Scan for the cell matching the given text and deliver its [X, Y] coordinate at center. 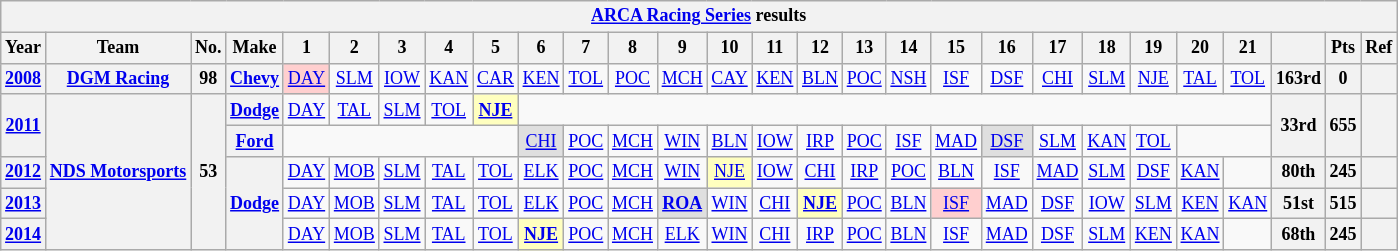
2013 [24, 204]
4 [449, 48]
CAY [730, 78]
53 [208, 172]
Chevy [255, 78]
2012 [24, 172]
98 [208, 78]
DGM Racing [118, 78]
3 [402, 48]
ARCA Racing Series results [699, 16]
2 [354, 48]
14 [908, 48]
8 [633, 48]
Ref [1379, 48]
Year [24, 48]
5 [496, 48]
80th [1299, 172]
17 [1058, 48]
12 [820, 48]
CAR [496, 78]
NDS Motorsports [118, 172]
51st [1299, 204]
2008 [24, 78]
15 [956, 48]
NSH [908, 78]
0 [1343, 78]
Ford [255, 140]
68th [1299, 234]
21 [1248, 48]
No. [208, 48]
1 [306, 48]
7 [586, 48]
33rd [1299, 125]
20 [1200, 48]
6 [541, 48]
515 [1343, 204]
ROA [682, 204]
163rd [1299, 78]
Make [255, 48]
Pts [1343, 48]
655 [1343, 125]
9 [682, 48]
19 [1154, 48]
Team [118, 48]
13 [864, 48]
16 [1006, 48]
18 [1107, 48]
11 [775, 48]
2011 [24, 125]
10 [730, 48]
2014 [24, 234]
